Return (X, Y) of the center of cell containing provided text 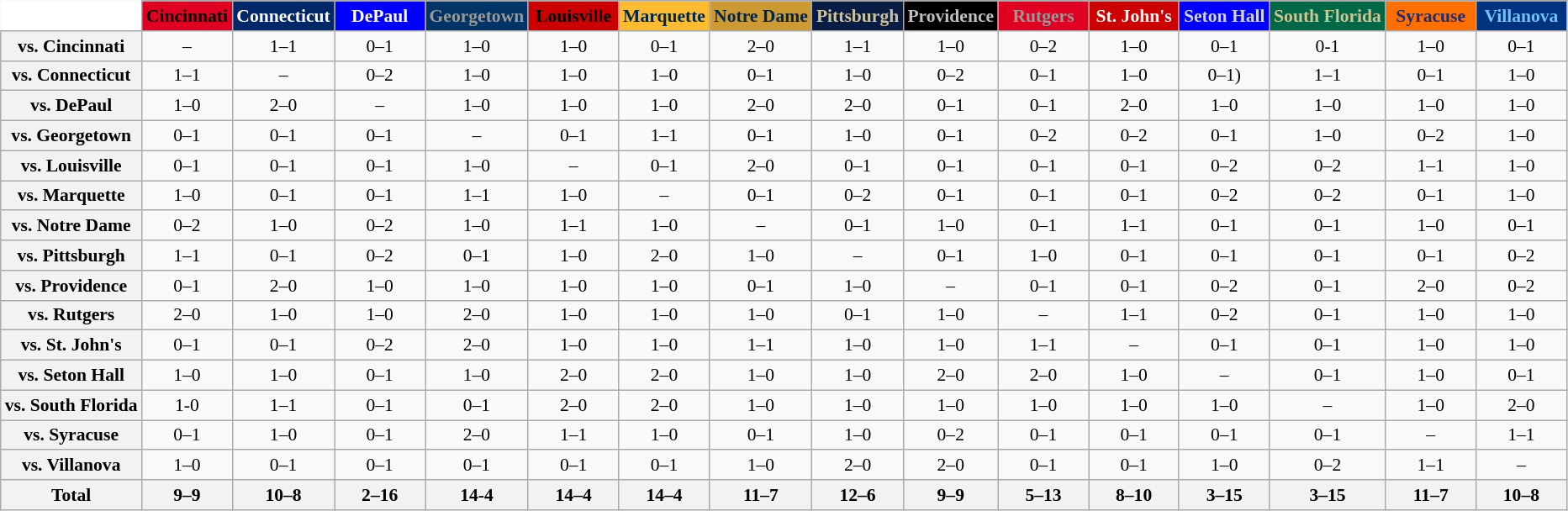
Notre Dame (761, 16)
vs. Notre Dame (71, 226)
Pittsburgh (858, 16)
vs. Rutgers (71, 315)
vs. Georgetown (71, 136)
vs. DePaul (71, 106)
0-1 (1328, 46)
Georgetown (478, 16)
vs. Seton Hall (71, 376)
Rutgers (1043, 16)
vs. Providence (71, 286)
5–13 (1043, 495)
vs. Villanova (71, 466)
vs. Louisville (71, 166)
Villanova (1522, 16)
0–1) (1224, 76)
vs. Connecticut (71, 76)
Cincinnati (187, 16)
DePaul (380, 16)
Louisville (573, 16)
vs. Syracuse (71, 435)
vs. Pittsburgh (71, 255)
Seton Hall (1224, 16)
8–10 (1134, 495)
vs. Marquette (71, 196)
2–16 (380, 495)
Marquette (664, 16)
Total (71, 495)
14-4 (478, 495)
12–6 (858, 495)
Syracuse (1431, 16)
vs. St. John's (71, 345)
Providence (950, 16)
vs. Cincinnati (71, 46)
St. John's (1134, 16)
vs. South Florida (71, 405)
South Florida (1328, 16)
Connecticut (283, 16)
1-0 (187, 405)
